For the text-containing cell, return its midpoint in (x, y) coordinate format. 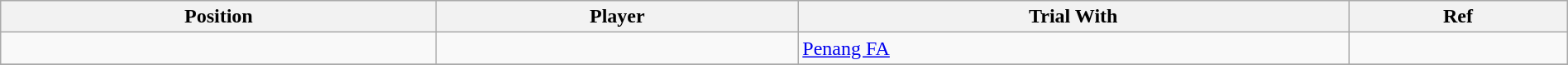
Player (617, 17)
Penang FA (1073, 48)
Position (218, 17)
Trial With (1073, 17)
Ref (1459, 17)
